Locate the cell with the specified text and output its (x, y) center coordinate. 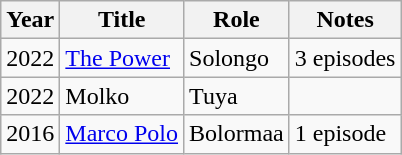
1 episode (345, 134)
Marco Polo (122, 134)
Notes (345, 20)
2016 (30, 134)
Role (237, 20)
3 episodes (345, 58)
The Power (122, 58)
Tuya (237, 96)
Solongo (237, 58)
Molko (122, 96)
Bolormaa (237, 134)
Title (122, 20)
Year (30, 20)
